Identify which cell holds the provided text, then report its (X, Y) central coordinate. 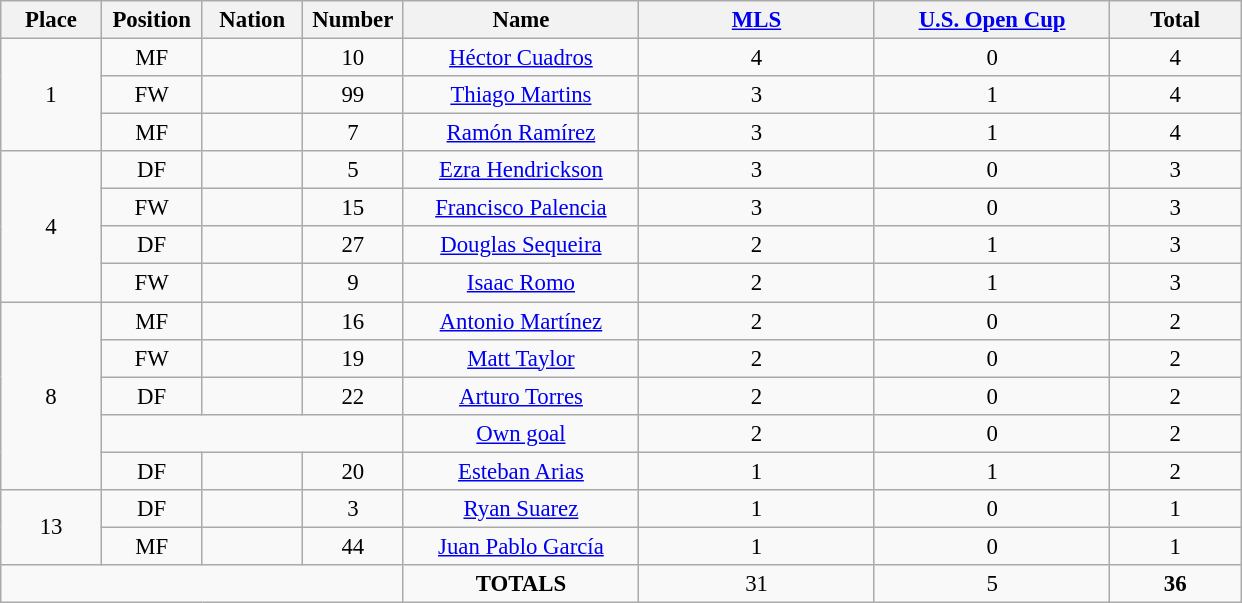
44 (354, 546)
U.S. Open Cup (992, 20)
Number (354, 20)
Héctor Cuadros (521, 58)
Nation (252, 20)
Thiago Martins (521, 95)
Position (152, 20)
10 (354, 58)
Own goal (521, 433)
20 (354, 471)
Place (52, 20)
Ramón Ramírez (521, 133)
8 (52, 396)
Arturo Torres (521, 396)
MLS (757, 20)
TOTALS (521, 584)
9 (354, 283)
31 (757, 584)
36 (1176, 584)
13 (52, 528)
Francisco Palencia (521, 208)
Isaac Romo (521, 283)
Douglas Sequeira (521, 245)
7 (354, 133)
Total (1176, 20)
16 (354, 321)
Antonio Martínez (521, 321)
Juan Pablo García (521, 546)
27 (354, 245)
Name (521, 20)
Esteban Arias (521, 471)
99 (354, 95)
22 (354, 396)
15 (354, 208)
Ezra Hendrickson (521, 170)
19 (354, 358)
Ryan Suarez (521, 509)
Matt Taylor (521, 358)
